Search for the cell housing the specified text and yield its [x, y] center coordinate. 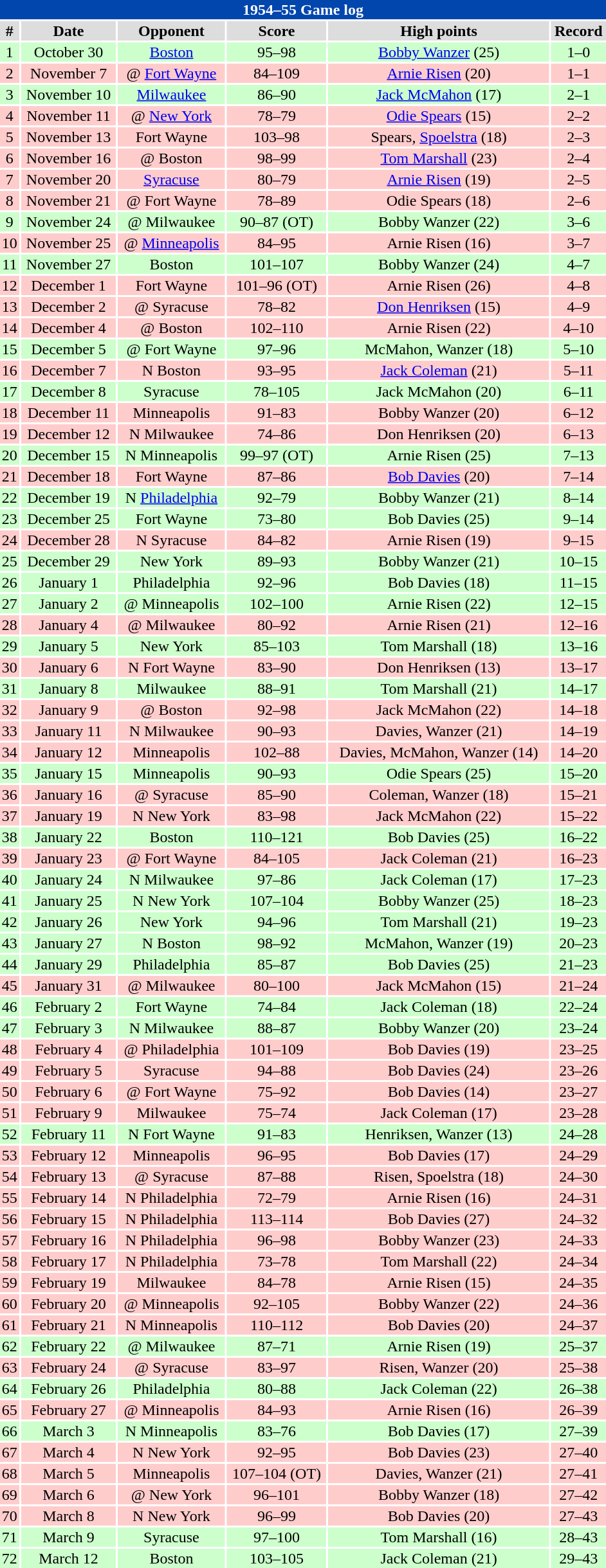
Bob Davies (18) [439, 582]
15 [10, 349]
41 [10, 901]
85–87 [277, 964]
March 3 [69, 1431]
Arnie Risen (26) [439, 285]
November 16 [69, 158]
February 3 [69, 1028]
Risen, Spoelstra (18) [439, 1176]
November 13 [69, 137]
101–109 [277, 1049]
December 28 [69, 540]
74–86 [277, 434]
70 [10, 1516]
Spears, Spoelstra (18) [439, 137]
January 9 [69, 710]
12 [10, 285]
14–17 [579, 689]
@ Philadelphia [171, 1049]
102–100 [277, 604]
February 19 [69, 1283]
64 [10, 1389]
28–43 [579, 1537]
February 5 [69, 1070]
January 11 [69, 731]
8–14 [579, 498]
88–87 [277, 1028]
33 [10, 731]
December 8 [69, 392]
7–13 [579, 455]
23–25 [579, 1049]
December 7 [69, 370]
26–38 [579, 1389]
18–23 [579, 901]
87–86 [277, 476]
February 17 [69, 1261]
54 [10, 1176]
McMahon, Wanzer (18) [439, 349]
December 5 [69, 349]
113–114 [277, 1219]
84–109 [277, 73]
9–15 [579, 540]
59 [10, 1283]
15–21 [579, 795]
97–96 [277, 349]
92–95 [277, 1452]
13–16 [579, 646]
14 [10, 328]
17 [10, 392]
Risen, Wanzer (20) [439, 1367]
February 4 [69, 1049]
11 [10, 264]
98–99 [277, 158]
80–92 [277, 625]
7 [10, 179]
84–93 [277, 1410]
January 4 [69, 625]
December 2 [69, 307]
84–82 [277, 540]
9 [10, 222]
1–0 [579, 52]
85–90 [277, 795]
December 4 [69, 328]
23–27 [579, 1092]
29–43 [579, 1558]
Bob Davies (23) [439, 1452]
February 14 [69, 1198]
January 1 [69, 582]
January 15 [69, 773]
103–98 [277, 137]
40 [10, 879]
72 [10, 1558]
92–98 [277, 710]
Jack McMahon (17) [439, 95]
27 [10, 604]
92–96 [277, 582]
96–99 [277, 1516]
16–23 [579, 858]
92–79 [277, 498]
85–103 [277, 646]
63 [10, 1367]
November 25 [69, 243]
4 [10, 116]
November 20 [69, 179]
Date [69, 31]
January 29 [69, 964]
80–79 [277, 179]
19 [10, 434]
29 [10, 646]
Coleman, Wanzer (18) [439, 795]
30 [10, 667]
13–17 [579, 667]
96–101 [277, 1495]
102–110 [277, 328]
6–13 [579, 434]
14–18 [579, 710]
95–98 [277, 52]
4–7 [579, 264]
March 4 [69, 1452]
94–96 [277, 922]
103–105 [277, 1558]
1–1 [579, 73]
27–43 [579, 1516]
2–5 [579, 179]
12–15 [579, 604]
December 11 [69, 413]
94–88 [277, 1070]
16 [10, 370]
February 2 [69, 1007]
53 [10, 1155]
23–26 [579, 1070]
83–90 [277, 667]
2–2 [579, 116]
February 26 [69, 1389]
24–34 [579, 1261]
16–22 [579, 837]
December 1 [69, 285]
62 [10, 1346]
58 [10, 1261]
Opponent [171, 31]
January 31 [69, 986]
February 24 [69, 1367]
October 30 [69, 52]
26 [10, 582]
75–92 [277, 1092]
80–88 [277, 1389]
55 [10, 1198]
37 [10, 816]
2–6 [579, 201]
25–37 [579, 1346]
31 [10, 689]
78–89 [277, 201]
22 [10, 498]
February 9 [69, 1113]
69 [10, 1495]
17–23 [579, 879]
9–14 [579, 519]
February 22 [69, 1346]
N Syracuse [171, 540]
Odie Spears (25) [439, 773]
35 [10, 773]
61 [10, 1325]
25–38 [579, 1367]
February 15 [69, 1219]
January 26 [69, 922]
92–105 [277, 1304]
15–20 [579, 773]
February 27 [69, 1410]
March 5 [69, 1473]
February 13 [69, 1176]
24–32 [579, 1219]
102–88 [277, 752]
Odie Spears (18) [439, 201]
Arnie Risen (20) [439, 73]
November 7 [69, 73]
83–98 [277, 816]
3–7 [579, 243]
73–80 [277, 519]
65 [10, 1410]
6–12 [579, 413]
101–107 [277, 264]
Arnie Risen (15) [439, 1283]
March 9 [69, 1537]
57 [10, 1240]
21–23 [579, 964]
1 [10, 52]
High points [439, 31]
Bobby Wanzer (18) [439, 1495]
Bob Davies (14) [439, 1092]
84–78 [277, 1283]
107–104 (OT) [277, 1473]
38 [10, 837]
83–97 [277, 1367]
11–15 [579, 582]
5–10 [579, 349]
Score [277, 31]
26–39 [579, 1410]
3–6 [579, 222]
80–100 [277, 986]
19–23 [579, 922]
10–15 [579, 561]
Arnie Risen (25) [439, 455]
January 8 [69, 689]
45 [10, 986]
February 12 [69, 1155]
48 [10, 1049]
23–24 [579, 1028]
2 [10, 73]
78–79 [277, 116]
November 27 [69, 264]
60 [10, 1304]
27–42 [579, 1495]
51 [10, 1113]
66 [10, 1431]
88–91 [277, 689]
November 11 [69, 116]
February 20 [69, 1304]
Tom Marshall (22) [439, 1261]
2–3 [579, 137]
Davies, McMahon, Wanzer (14) [439, 752]
Jack Coleman (22) [439, 1389]
27–39 [579, 1431]
72–79 [277, 1198]
24–33 [579, 1240]
4–9 [579, 307]
March 12 [69, 1558]
# [10, 31]
39 [10, 858]
6–11 [579, 392]
Don Henriksen (13) [439, 667]
December 19 [69, 498]
20 [10, 455]
November 10 [69, 95]
McMahon, Wanzer (19) [439, 943]
78–105 [277, 392]
5–11 [579, 370]
73–78 [277, 1261]
January 25 [69, 901]
15–22 [579, 816]
12–16 [579, 625]
7–14 [579, 476]
2–4 [579, 158]
January 23 [69, 858]
83–76 [277, 1431]
24 [10, 540]
Bob Davies (27) [439, 1219]
27–40 [579, 1452]
78–82 [277, 307]
24–31 [579, 1198]
20–23 [579, 943]
January 19 [69, 816]
24–37 [579, 1325]
75–74 [277, 1113]
8 [10, 201]
January 22 [69, 837]
3 [10, 95]
Don Henriksen (20) [439, 434]
5 [10, 137]
89–93 [277, 561]
January 24 [69, 879]
February 16 [69, 1240]
4–10 [579, 328]
68 [10, 1473]
96–95 [277, 1155]
84–95 [277, 243]
25 [10, 561]
110–121 [277, 837]
Jack Coleman (18) [439, 1007]
Jack McMahon (20) [439, 392]
44 [10, 964]
74–84 [277, 1007]
23 [10, 519]
93–95 [277, 370]
Tom Marshall (18) [439, 646]
4–8 [579, 285]
March 8 [69, 1516]
42 [10, 922]
Bobby Wanzer (23) [439, 1240]
86–90 [277, 95]
97–100 [277, 1537]
January 16 [69, 795]
36 [10, 795]
Bob Davies (24) [439, 1070]
24–35 [579, 1283]
24–30 [579, 1176]
February 6 [69, 1092]
71 [10, 1537]
96–98 [277, 1240]
December 29 [69, 561]
18 [10, 413]
87–71 [277, 1346]
14–20 [579, 752]
December 25 [69, 519]
February 21 [69, 1325]
90–87 (OT) [277, 222]
32 [10, 710]
107–104 [277, 901]
87–88 [277, 1176]
Odie Spears (15) [439, 116]
43 [10, 943]
49 [10, 1070]
February 11 [69, 1134]
2–1 [579, 95]
99–97 (OT) [277, 455]
November 21 [69, 201]
Tom Marshall (23) [439, 158]
Arnie Risen (21) [439, 625]
97–86 [277, 879]
Tom Marshall (16) [439, 1537]
January 12 [69, 752]
December 18 [69, 476]
January 27 [69, 943]
52 [10, 1134]
24–28 [579, 1134]
21–24 [579, 986]
10 [10, 243]
23–28 [579, 1113]
47 [10, 1028]
24–36 [579, 1304]
110–112 [277, 1325]
98–92 [277, 943]
50 [10, 1092]
Bobby Wanzer (24) [439, 264]
Don Henriksen (15) [439, 307]
28 [10, 625]
1954–55 Game log [303, 10]
34 [10, 752]
Bob Davies (19) [439, 1049]
December 15 [69, 455]
January 2 [69, 604]
January 5 [69, 646]
56 [10, 1219]
Jack McMahon (15) [439, 986]
Record [579, 31]
46 [10, 1007]
December 12 [69, 434]
March 6 [69, 1495]
13 [10, 307]
21 [10, 476]
14–19 [579, 731]
6 [10, 158]
24–29 [579, 1155]
101–96 (OT) [277, 285]
January 6 [69, 667]
67 [10, 1452]
22–24 [579, 1007]
84–105 [277, 858]
November 24 [69, 222]
27–41 [579, 1473]
Henriksen, Wanzer (13) [439, 1134]
